Return [x, y] of the center of cell containing provided text 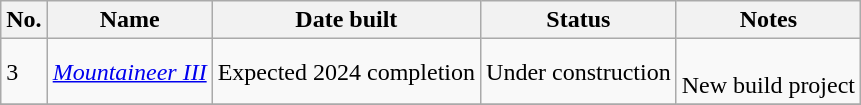
New build project [768, 72]
3 [24, 72]
Date built [346, 20]
Mountaineer III [130, 72]
Status [579, 20]
Under construction [579, 72]
No. [24, 20]
Notes [768, 20]
Expected 2024 completion [346, 72]
Name [130, 20]
